Scan for the cell matching the given text and deliver its [X, Y] coordinate at center. 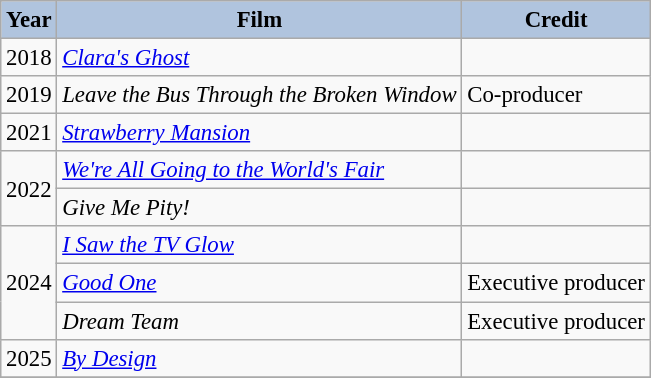
Strawberry Mansion [260, 133]
We're All Going to the World's Fair [260, 170]
2018 [29, 58]
2025 [29, 358]
Film [260, 20]
Co-producer [556, 95]
By Design [260, 358]
Credit [556, 20]
Dream Team [260, 321]
Leave the Bus Through the Broken Window [260, 95]
I Saw the TV Glow [260, 245]
2022 [29, 188]
Give Me Pity! [260, 208]
2021 [29, 133]
Good One [260, 283]
2019 [29, 95]
2024 [29, 282]
Year [29, 20]
Clara's Ghost [260, 58]
